Pinpoint the cell where the given text exists, returning its (x, y) midpoint coordinate. 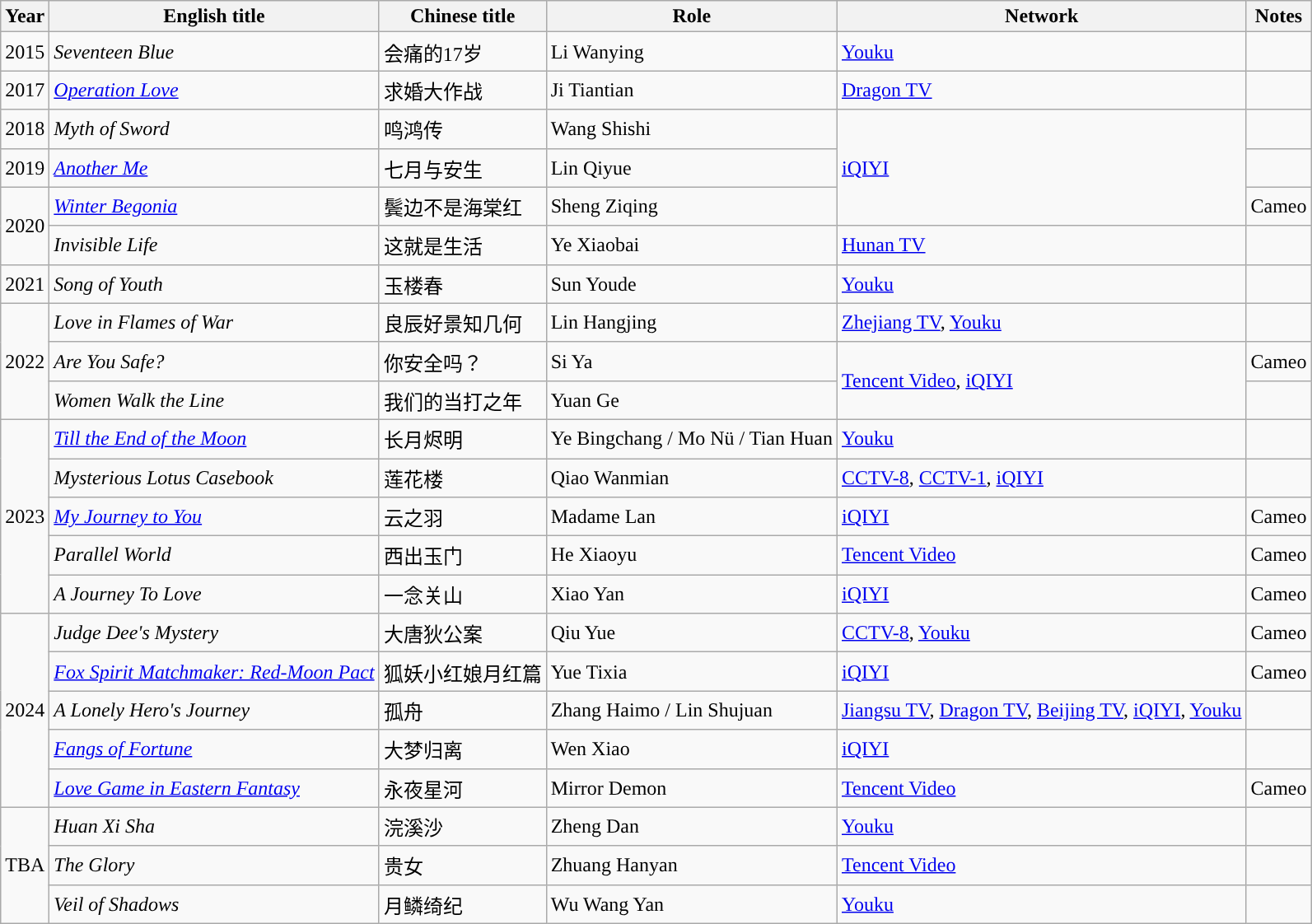
Another Me (214, 168)
CCTV-8, Youku (1041, 632)
Xiao Yan (692, 595)
Chinese title (463, 16)
长月烬明 (463, 438)
The Glory (214, 865)
Madame Lan (692, 517)
七月与安生 (463, 168)
Network (1041, 16)
Love in Flames of War (214, 323)
Winter Begonia (214, 206)
大梦归离 (463, 749)
这就是生活 (463, 245)
永夜星河 (463, 787)
Tencent Video, iQIYI (1041, 380)
2021 (25, 283)
Si Ya (692, 361)
Yue Tixia (692, 672)
贵女 (463, 865)
孤舟 (463, 710)
Women Walk the Line (214, 400)
Li Wanying (692, 51)
Jiangsu TV, Dragon TV, Beijing TV, iQIYI, Youku (1041, 710)
Mysterious Lotus Casebook (214, 478)
2023 (25, 516)
玉楼春 (463, 283)
2019 (25, 168)
Wu Wang Yan (692, 904)
Operation Love (214, 91)
2020 (25, 226)
Ye Xiaobai (692, 245)
Till the End of the Moon (214, 438)
Judge Dee's Mystery (214, 632)
云之羽 (463, 517)
2022 (25, 361)
浣溪沙 (463, 827)
Lin Hangjing (692, 323)
2018 (25, 128)
Zheng Dan (692, 827)
Seventeen Blue (214, 51)
会痛的17岁 (463, 51)
Love Game in Eastern Fantasy (214, 787)
Year (25, 16)
A Lonely Hero's Journey (214, 710)
TBA (25, 865)
Myth of Sword (214, 128)
Sheng Ziqing (692, 206)
Qiu Yue (692, 632)
Ji Tiantian (692, 91)
莲花楼 (463, 478)
Qiao Wanmian (692, 478)
Fox Spirit Matchmaker: Red-Moon Pact (214, 672)
Parallel World (214, 555)
你安全吗？ (463, 361)
Sun Youde (692, 283)
Invisible Life (214, 245)
鬓边不是海棠红 (463, 206)
2015 (25, 51)
My Journey to You (214, 517)
鸣鸿传 (463, 128)
Fangs of Fortune (214, 749)
我们的当打之年 (463, 400)
English title (214, 16)
Yuan Ge (692, 400)
He Xiaoyu (692, 555)
Veil of Shadows (214, 904)
Role (692, 16)
Zhang Haimo / Lin Shujuan (692, 710)
Dragon TV (1041, 91)
Song of Youth (214, 283)
CCTV-8, CCTV-1, iQIYI (1041, 478)
月鳞绮纪 (463, 904)
Wang Shishi (692, 128)
Ye Bingchang / Mo Nü / Tian Huan (692, 438)
Wen Xiao (692, 749)
大唐狄公案 (463, 632)
Zhuang Hanyan (692, 865)
Lin Qiyue (692, 168)
Hunan TV (1041, 245)
良辰好景知几何 (463, 323)
西出玉门 (463, 555)
求婚大作战 (463, 91)
A Journey To Love (214, 595)
Are You Safe? (214, 361)
Zhejiang TV, Youku (1041, 323)
Huan Xi Sha (214, 827)
Mirror Demon (692, 787)
狐妖小红娘月红篇 (463, 672)
2017 (25, 91)
2024 (25, 710)
Notes (1278, 16)
一念关山 (463, 595)
